Find where the given text appears and provide that cell's center as [X, Y] coordinate. 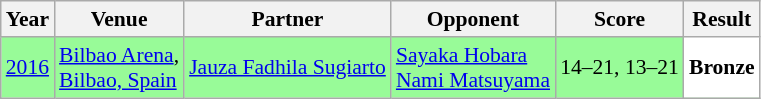
2016 [28, 68]
Venue [119, 19]
Jauza Fadhila Sugiarto [288, 68]
Bilbao Arena,Bilbao, Spain [119, 68]
Year [28, 19]
Partner [288, 19]
Score [620, 19]
14–21, 13–21 [620, 68]
Result [722, 19]
Opponent [473, 19]
Sayaka Hobara Nami Matsuyama [473, 68]
Bronze [722, 68]
